Pinpoint the cell where the given text exists, returning its [x, y] midpoint coordinate. 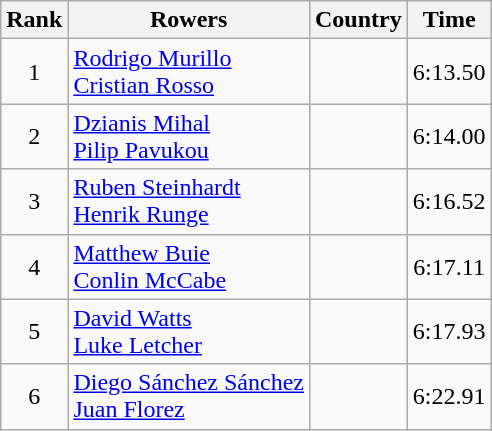
Rowers [189, 20]
6 [34, 396]
6:17.11 [449, 266]
6:17.93 [449, 332]
3 [34, 202]
2 [34, 136]
4 [34, 266]
6:16.52 [449, 202]
5 [34, 332]
Dzianis MihalPilip Pavukou [189, 136]
Diego Sánchez SánchezJuan Florez [189, 396]
Ruben SteinhardtHenrik Runge [189, 202]
6:22.91 [449, 396]
Rodrigo MurilloCristian Rosso [189, 72]
6:14.00 [449, 136]
Country [358, 20]
David WattsLuke Letcher [189, 332]
Time [449, 20]
Rank [34, 20]
1 [34, 72]
Matthew BuieConlin McCabe [189, 266]
6:13.50 [449, 72]
